Scan for the cell matching the given text and deliver its [x, y] coordinate at center. 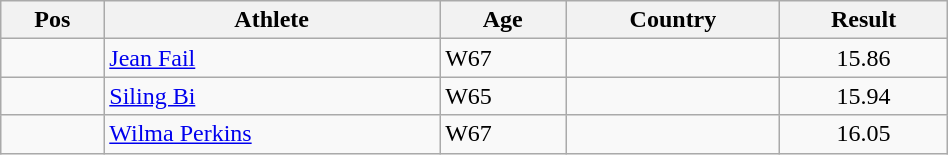
W65 [503, 96]
Jean Fail [272, 58]
Athlete [272, 20]
Wilma Perkins [272, 134]
Siling Bi [272, 96]
Result [864, 20]
15.86 [864, 58]
16.05 [864, 134]
Country [673, 20]
Age [503, 20]
15.94 [864, 96]
Pos [52, 20]
